Extract the (X, Y) coordinate from the center of the cell holding the provided text.  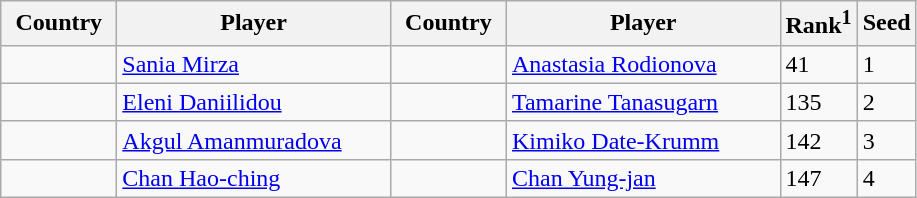
Akgul Amanmuradova (254, 140)
Chan Hao-ching (254, 178)
Rank1 (818, 24)
Seed (886, 24)
2 (886, 102)
Anastasia Rodionova (643, 64)
Kimiko Date-Krumm (643, 140)
Chan Yung-jan (643, 178)
4 (886, 178)
142 (818, 140)
Sania Mirza (254, 64)
135 (818, 102)
Eleni Daniilidou (254, 102)
147 (818, 178)
41 (818, 64)
3 (886, 140)
1 (886, 64)
Tamarine Tanasugarn (643, 102)
